Identify which cell holds the provided text, then report its (x, y) central coordinate. 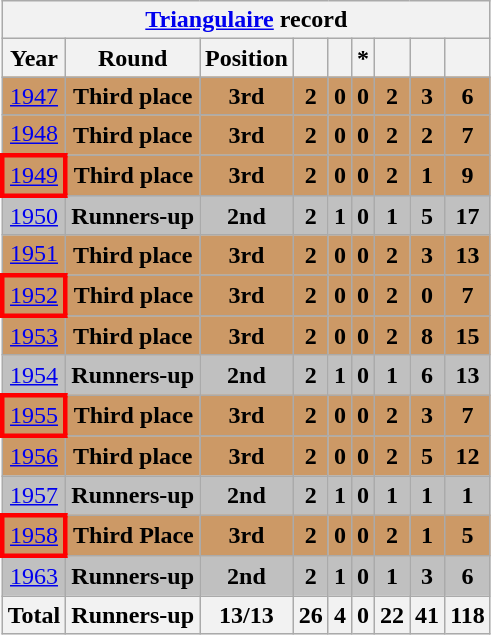
9 (468, 174)
Round (133, 58)
1949 (34, 174)
1958 (34, 536)
1956 (34, 456)
1947 (34, 96)
1955 (34, 416)
* (362, 58)
118 (468, 615)
26 (310, 615)
Triangulaire record (246, 20)
12 (468, 456)
8 (428, 336)
15 (468, 336)
17 (468, 216)
Third Place (133, 536)
Total (34, 615)
1954 (34, 375)
13/13 (247, 615)
1953 (34, 336)
22 (392, 615)
1951 (34, 255)
41 (428, 615)
Position (247, 58)
Year (34, 58)
4 (340, 615)
1952 (34, 296)
1957 (34, 496)
1950 (34, 216)
1948 (34, 135)
1963 (34, 576)
